Determine the [X, Y] coordinate at the center of the cell enclosing the given text.  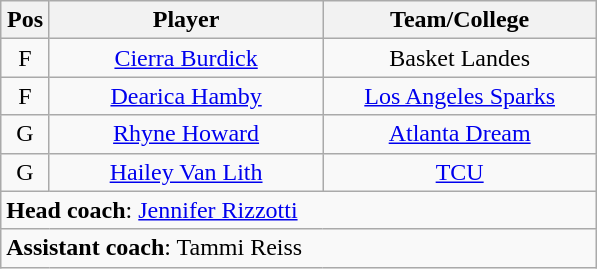
TCU [460, 172]
Cierra Burdick [186, 58]
Hailey Van Lith [186, 172]
Pos [26, 20]
Head coach: Jennifer Rizzotti [299, 210]
Rhyne Howard [186, 134]
Dearica Hamby [186, 96]
Los Angeles Sparks [460, 96]
Assistant coach: Tammi Reiss [299, 248]
Basket Landes [460, 58]
Player [186, 20]
Team/College [460, 20]
Atlanta Dream [460, 134]
